Extract the [x, y] coordinate from the center of the cell holding the provided text.  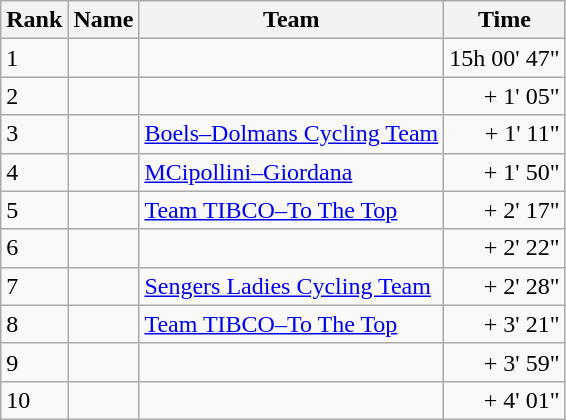
+ 2' 28" [504, 286]
Boels–Dolmans Cycling Team [292, 134]
+ 1' 11" [504, 134]
+ 3' 21" [504, 324]
3 [34, 134]
Name [104, 20]
1 [34, 58]
Rank [34, 20]
+ 3' 59" [504, 362]
7 [34, 286]
+ 1' 50" [504, 172]
10 [34, 400]
Team [292, 20]
5 [34, 210]
Sengers Ladies Cycling Team [292, 286]
2 [34, 96]
+ 4' 01" [504, 400]
Time [504, 20]
4 [34, 172]
8 [34, 324]
+ 2' 22" [504, 248]
+ 1' 05" [504, 96]
9 [34, 362]
6 [34, 248]
MCipollini–Giordana [292, 172]
+ 2' 17" [504, 210]
15h 00' 47" [504, 58]
